Provide the [X, Y] coordinate of the cell's center where the given text is located.  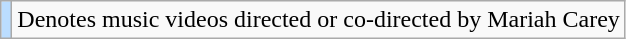
Denotes music videos directed or co-directed by Mariah Carey [319, 20]
